Capture the cell that displays the provided text and extract its [x, y] central coordinate. 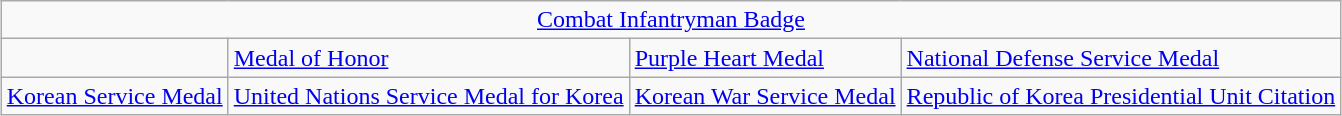
United Nations Service Medal for Korea [428, 96]
Purple Heart Medal [765, 58]
Korean Service Medal [114, 96]
Republic of Korea Presidential Unit Citation [1121, 96]
Medal of Honor [428, 58]
National Defense Service Medal [1121, 58]
Combat Infantryman Badge [670, 20]
Korean War Service Medal [765, 96]
